Determine the (x, y) coordinate at the center of the cell enclosing the given text.  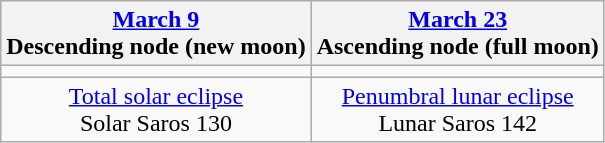
March 9Descending node (new moon) (156, 34)
March 23Ascending node (full moon) (458, 34)
Total solar eclipseSolar Saros 130 (156, 110)
Penumbral lunar eclipseLunar Saros 142 (458, 110)
